For the text-containing cell, return its midpoint in (x, y) coordinate format. 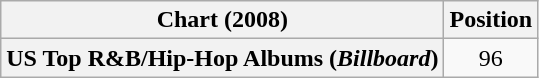
Chart (2008) (222, 20)
Position (491, 20)
US Top R&B/Hip-Hop Albums (Billboard) (222, 58)
96 (491, 58)
